Find where the given text appears and provide that cell's center as [X, Y] coordinate. 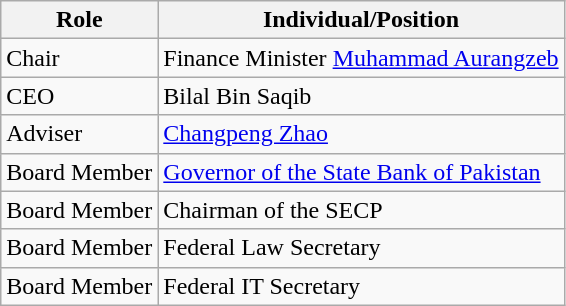
Chair [80, 58]
Individual/Position [361, 20]
CEO [80, 96]
Chairman of the SECP [361, 210]
Adviser [80, 134]
Changpeng Zhao [361, 134]
Federal Law Secretary [361, 248]
Bilal Bin Saqib [361, 96]
Governor of the State Bank of Pakistan [361, 172]
Finance Minister Muhammad Aurangzeb [361, 58]
Federal IT Secretary [361, 286]
Role [80, 20]
